Detect which cell encompasses the target text, then output its (x, y) center coordinate. 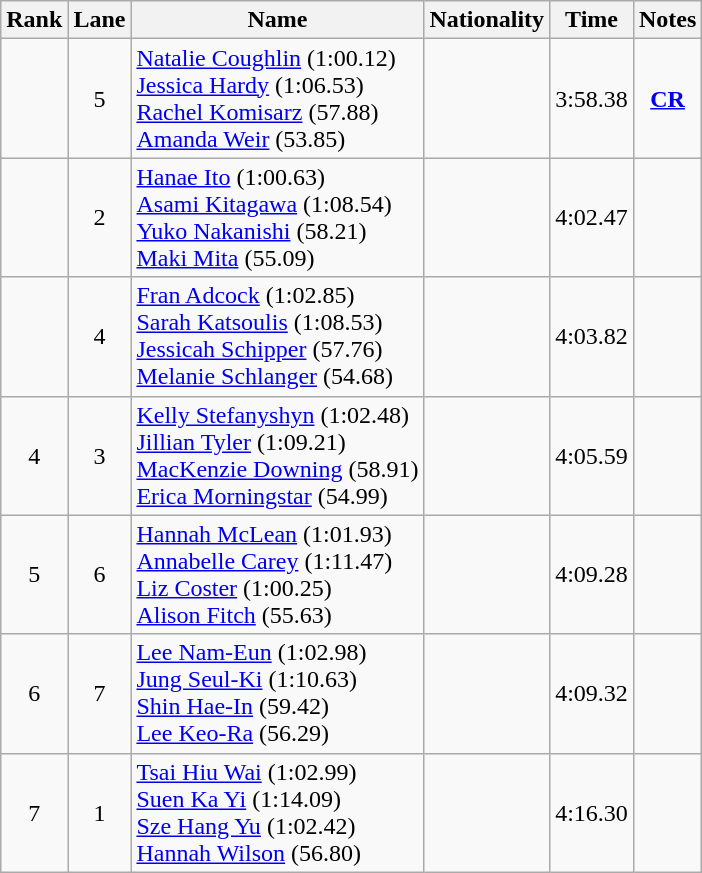
Name (278, 20)
4:09.32 (592, 694)
Fran Adcock (1:02.85) Sarah Katsoulis (1:08.53) Jessicah Schipper (57.76) Melanie Schlanger (54.68) (278, 336)
3:58.38 (592, 98)
Lane (100, 20)
Lee Nam-Eun (1:02.98) Jung Seul-Ki (1:10.63) Shin Hae-In (59.42) Lee Keo-Ra (56.29) (278, 694)
4:16.30 (592, 812)
Time (592, 20)
4:03.82 (592, 336)
Rank (34, 20)
4:05.59 (592, 456)
2 (100, 218)
1 (100, 812)
CR (667, 98)
Hanae Ito (1:00.63) Asami Kitagawa (1:08.54) Yuko Nakanishi (58.21) Maki Mita (55.09) (278, 218)
Notes (667, 20)
4:02.47 (592, 218)
Natalie Coughlin (1:00.12) Jessica Hardy (1:06.53) Rachel Komisarz (57.88) Amanda Weir (53.85) (278, 98)
3 (100, 456)
Nationality (487, 20)
Kelly Stefanyshyn (1:02.48) Jillian Tyler (1:09.21) MacKenzie Downing (58.91) Erica Morningstar (54.99) (278, 456)
Hannah McLean (1:01.93) Annabelle Carey (1:11.47) Liz Coster (1:00.25) Alison Fitch (55.63) (278, 574)
Tsai Hiu Wai (1:02.99) Suen Ka Yi (1:14.09) Sze Hang Yu (1:02.42) Hannah Wilson (56.80) (278, 812)
4:09.28 (592, 574)
